Output the [X, Y] coordinate of the center of the cell containing the given text.  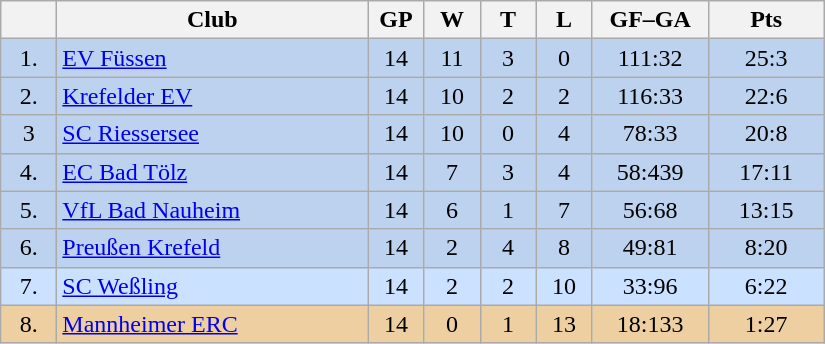
5. [29, 210]
8. [29, 324]
Krefelder EV [212, 96]
111:32 [650, 58]
EC Bad Tölz [212, 172]
11 [452, 58]
4. [29, 172]
SC Weßling [212, 286]
GF–GA [650, 20]
6 [452, 210]
49:81 [650, 248]
25:3 [766, 58]
Pts [766, 20]
18:133 [650, 324]
Club [212, 20]
Preußen Krefeld [212, 248]
7. [29, 286]
EV Füssen [212, 58]
17:11 [766, 172]
L [564, 20]
22:6 [766, 96]
2. [29, 96]
56:68 [650, 210]
1. [29, 58]
T [508, 20]
78:33 [650, 134]
13:15 [766, 210]
6:22 [766, 286]
1:27 [766, 324]
8 [564, 248]
VfL Bad Nauheim [212, 210]
13 [564, 324]
6. [29, 248]
116:33 [650, 96]
33:96 [650, 286]
SC Riessersee [212, 134]
20:8 [766, 134]
8:20 [766, 248]
Mannheimer ERC [212, 324]
W [452, 20]
58:439 [650, 172]
GP [396, 20]
